For the text-containing cell, return its midpoint in [X, Y] coordinate format. 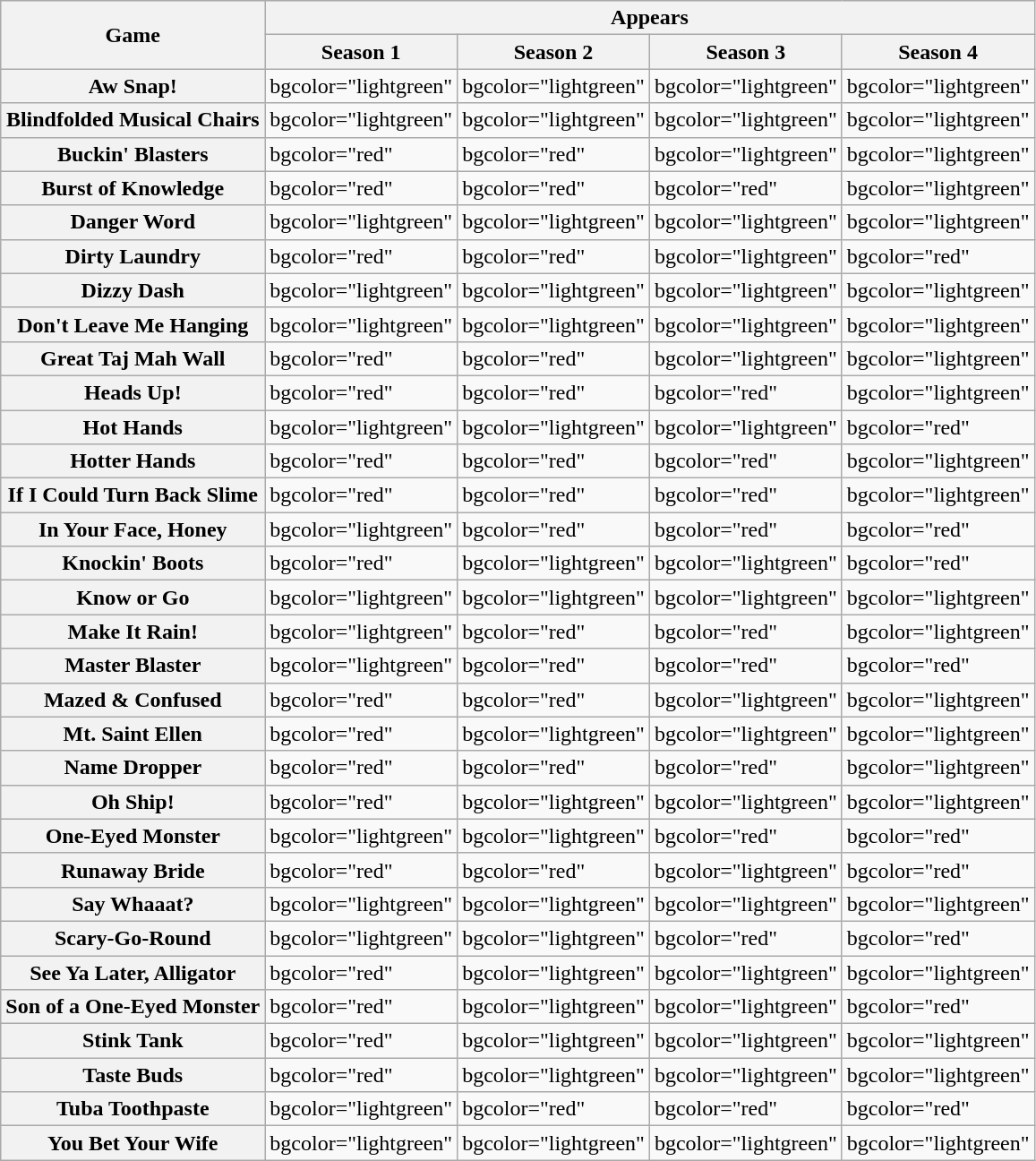
Great Taj Mah Wall [133, 358]
Heads Up! [133, 392]
Tuba Toothpaste [133, 1109]
Dirty Laundry [133, 256]
Hot Hands [133, 427]
Mazed & Confused [133, 700]
Make It Rain! [133, 632]
Don't Leave Me Hanging [133, 324]
See Ya Later, Alligator [133, 972]
You Bet Your Wife [133, 1143]
Name Dropper [133, 768]
Master Blaster [133, 666]
One-Eyed Monster [133, 836]
Mt. Saint Ellen [133, 734]
If I Could Turn Back Slime [133, 495]
Danger Word [133, 222]
Son of a One-Eyed Monster [133, 1007]
Knockin' Boots [133, 563]
Game [133, 35]
Stink Tank [133, 1041]
Scary-Go-Round [133, 938]
Oh Ship! [133, 802]
Hotter Hands [133, 461]
Season 3 [745, 52]
In Your Face, Honey [133, 529]
Blindfolded Musical Chairs [133, 120]
Say Whaaat? [133, 904]
Aw Snap! [133, 86]
Taste Buds [133, 1075]
Season 1 [362, 52]
Know or Go [133, 598]
Dizzy Dash [133, 290]
Buckin' Blasters [133, 154]
Runaway Bride [133, 870]
Appears [650, 18]
Season 4 [938, 52]
Burst of Knowledge [133, 188]
Season 2 [553, 52]
